Detect which cell encompasses the target text, then output its [X, Y] center coordinate. 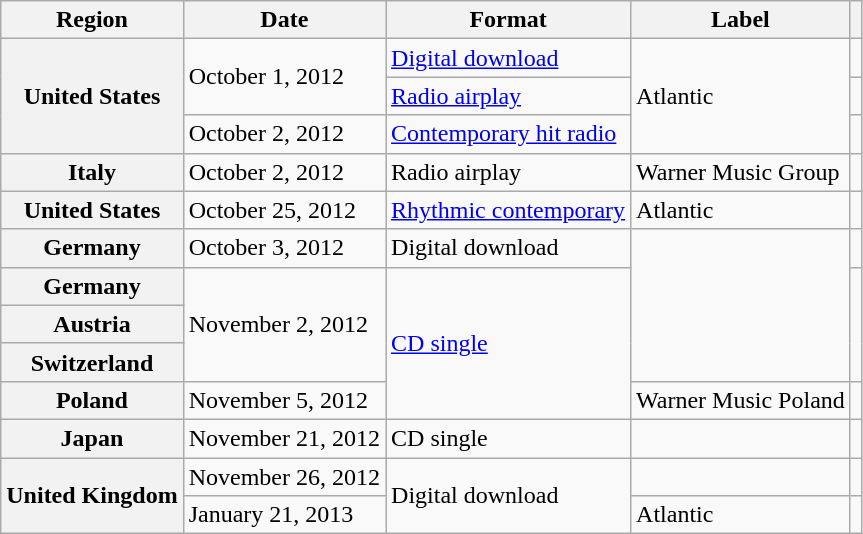
United Kingdom [92, 496]
November 2, 2012 [284, 324]
November 5, 2012 [284, 400]
Warner Music Poland [741, 400]
Rhythmic contemporary [508, 210]
Austria [92, 324]
November 26, 2012 [284, 477]
Poland [92, 400]
November 21, 2012 [284, 438]
Date [284, 20]
October 3, 2012 [284, 248]
Italy [92, 172]
Region [92, 20]
January 21, 2013 [284, 515]
October 1, 2012 [284, 77]
Warner Music Group [741, 172]
October 25, 2012 [284, 210]
Label [741, 20]
Switzerland [92, 362]
Format [508, 20]
Contemporary hit radio [508, 134]
Japan [92, 438]
